Provide the [X, Y] coordinate of the cell's center where the given text is located.  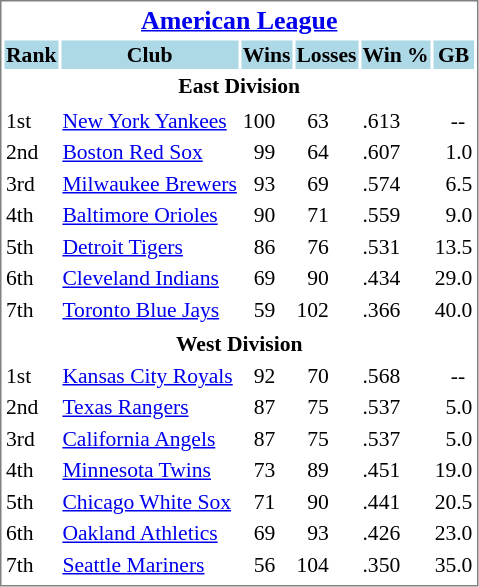
29.0 [454, 278]
Texas Rangers [150, 407]
Baltimore Orioles [150, 215]
73 [266, 470]
New York Yankees [150, 120]
6.5 [454, 184]
.434 [396, 278]
Wins [266, 54]
40.0 [454, 310]
Kansas City Royals [150, 376]
20.5 [454, 502]
.568 [396, 376]
35.0 [454, 564]
Detroit Tigers [150, 246]
American League [238, 20]
.559 [396, 215]
Rank [30, 54]
1.0 [454, 152]
56 [266, 564]
.350 [396, 564]
.574 [396, 184]
Club [150, 54]
13.5 [454, 246]
Seattle Mariners [150, 564]
92 [266, 376]
59 [266, 310]
19.0 [454, 470]
West Division [238, 344]
Oakland Athletics [150, 533]
9.0 [454, 215]
.451 [396, 470]
100 [266, 120]
104 [326, 564]
76 [326, 246]
Milwaukee Brewers [150, 184]
64 [326, 152]
89 [326, 470]
70 [326, 376]
Chicago White Sox [150, 502]
.426 [396, 533]
63 [326, 120]
.366 [396, 310]
99 [266, 152]
GB [454, 54]
.531 [396, 246]
Minnesota Twins [150, 470]
102 [326, 310]
.441 [396, 502]
Cleveland Indians [150, 278]
East Division [238, 86]
Boston Red Sox [150, 152]
86 [266, 246]
23.0 [454, 533]
Win % [396, 54]
Toronto Blue Jays [150, 310]
.607 [396, 152]
.613 [396, 120]
California Angels [150, 438]
Losses [326, 54]
